Extract the (X, Y) coordinate from the center of the cell holding the provided text.  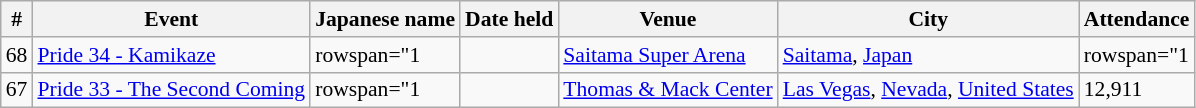
Saitama Super Arena (668, 55)
Las Vegas, Nevada, United States (928, 90)
67 (17, 90)
Attendance (1137, 19)
Saitama, Japan (928, 55)
Pride 33 - The Second Coming (171, 90)
12,911 (1137, 90)
Pride 34 - Kamikaze (171, 55)
Event (171, 19)
Date held (509, 19)
City (928, 19)
Thomas & Mack Center (668, 90)
Japanese name (385, 19)
68 (17, 55)
Venue (668, 19)
# (17, 19)
